From the cell containing the given text, extract its center point as [X, Y] coordinate. 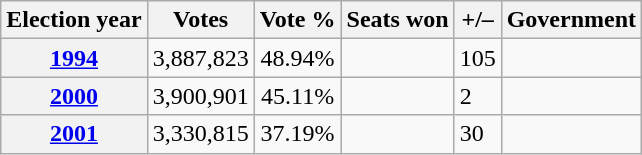
2001 [74, 134]
3,330,815 [200, 134]
3,887,823 [200, 58]
2 [478, 96]
+/– [478, 20]
3,900,901 [200, 96]
Election year [74, 20]
Votes [200, 20]
37.19% [298, 134]
Government [571, 20]
105 [478, 58]
Seats won [398, 20]
45.11% [298, 96]
48.94% [298, 58]
2000 [74, 96]
Vote % [298, 20]
1994 [74, 58]
30 [478, 134]
